Locate the cell with the specified text and output its (X, Y) center coordinate. 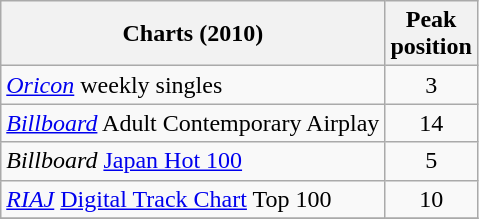
Charts (2010) (193, 34)
Billboard Adult Contemporary Airplay (193, 123)
14 (431, 123)
10 (431, 199)
Billboard Japan Hot 100 (193, 161)
Oricon weekly singles (193, 85)
Peakposition (431, 34)
3 (431, 85)
5 (431, 161)
RIAJ Digital Track Chart Top 100 (193, 199)
